Capture the cell that displays the provided text and extract its [x, y] central coordinate. 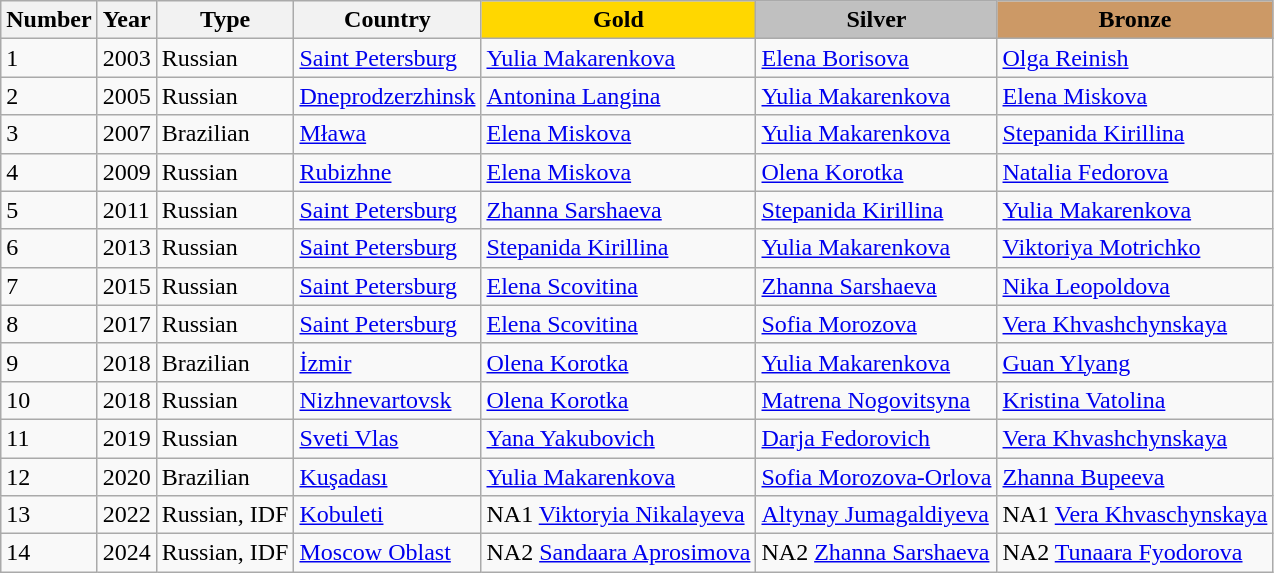
2005 [126, 96]
Nizhnevartovsk [388, 400]
2009 [126, 172]
Antonina Langina [618, 96]
Silver [876, 20]
Natalia Fedorova [1135, 172]
Mława [388, 134]
Viktoriya Motrichko [1135, 248]
Elena Borisova [876, 58]
Kristina Vatolina [1135, 400]
Type [225, 20]
Sveti Vlas [388, 438]
NA2 Sandaara Aprosimova [618, 553]
1 [49, 58]
Number [49, 20]
Sofia Morozova [876, 324]
4 [49, 172]
2011 [126, 210]
2024 [126, 553]
Altynay Jumagaldiyeva [876, 515]
Bronze [1135, 20]
6 [49, 248]
Yana Yakubovich [618, 438]
2 [49, 96]
Gold [618, 20]
2013 [126, 248]
NA1 Vera Khvaschynskaya [1135, 515]
Dneprodzerzhinsk [388, 96]
2007 [126, 134]
NA1 Viktoryia Nikalayeva [618, 515]
2022 [126, 515]
2017 [126, 324]
10 [49, 400]
3 [49, 134]
İzmir [388, 362]
Nika Leopoldova [1135, 286]
Olga Reinish [1135, 58]
Kuşadası [388, 477]
5 [49, 210]
Guan Ylyang [1135, 362]
Matrena Nogovitsyna [876, 400]
Sofia Morozova-Orlova [876, 477]
2020 [126, 477]
7 [49, 286]
NA2 Zhanna Sarshaeva [876, 553]
NA2 Tunaara Fyodorova [1135, 553]
Country [388, 20]
Rubizhne [388, 172]
Moscow Oblast [388, 553]
Zhanna Bupeeva [1135, 477]
9 [49, 362]
14 [49, 553]
12 [49, 477]
2019 [126, 438]
11 [49, 438]
2003 [126, 58]
Darja Fedorovich [876, 438]
8 [49, 324]
13 [49, 515]
Kobuleti [388, 515]
Year [126, 20]
2015 [126, 286]
